Locate the cell with the specified text and output its (X, Y) center coordinate. 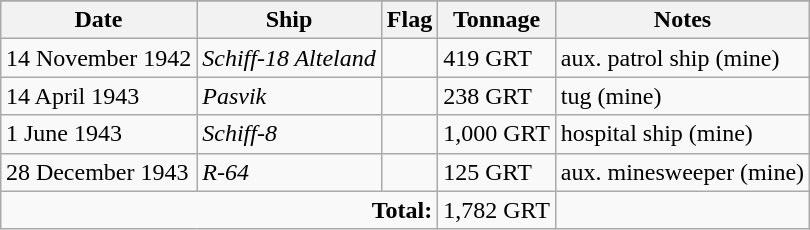
Schiff-18 Alteland (290, 58)
28 December 1943 (98, 172)
1,782 GRT (497, 210)
14 November 1942 (98, 58)
Date (98, 20)
Pasvik (290, 96)
aux. minesweeper (mine) (682, 172)
aux. patrol ship (mine) (682, 58)
tug (mine) (682, 96)
hospital ship (mine) (682, 134)
14 April 1943 (98, 96)
Notes (682, 20)
1 June 1943 (98, 134)
Flag (409, 20)
419 GRT (497, 58)
R-64 (290, 172)
Total: (218, 210)
Schiff-8 (290, 134)
Ship (290, 20)
238 GRT (497, 96)
125 GRT (497, 172)
Tonnage (497, 20)
1,000 GRT (497, 134)
